Output the (x, y) coordinate of the center of the cell containing the given text.  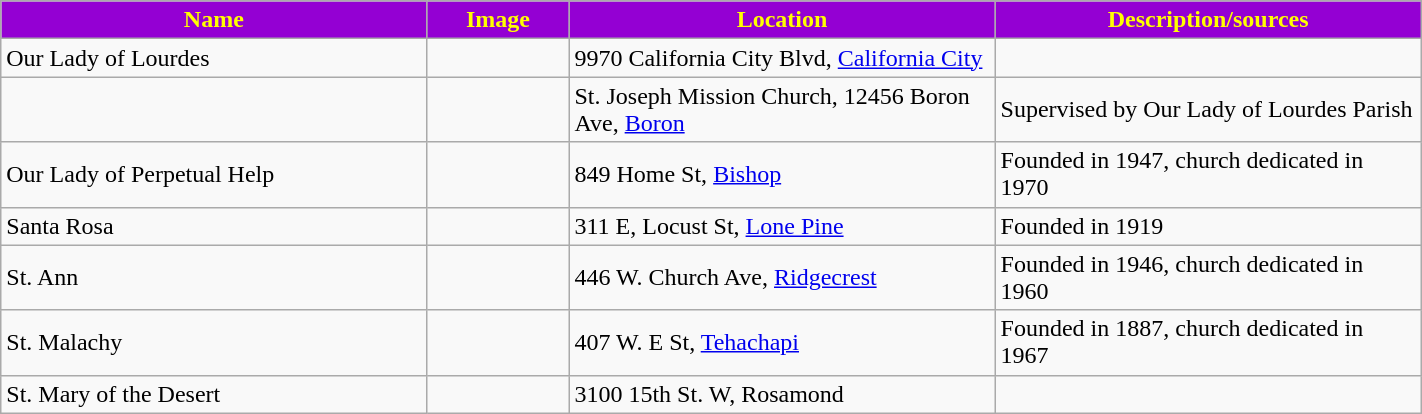
Image (498, 20)
Founded in 1947, church dedicated in 1970 (1208, 174)
St. Joseph Mission Church, 12456 Boron Ave, Boron (782, 110)
St. Malachy (214, 342)
Supervised by Our Lady of Lourdes Parish (1208, 110)
Description/sources (1208, 20)
3100 15th St. W, Rosamond (782, 394)
Founded in 1946, church dedicated in 1960 (1208, 278)
St. Ann (214, 278)
407 W. E St, Tehachapi (782, 342)
Founded in 1919 (1208, 226)
849 Home St, Bishop (782, 174)
Our Lady of Perpetual Help (214, 174)
Santa Rosa (214, 226)
Founded in 1887, church dedicated in 1967 (1208, 342)
Location (782, 20)
St. Mary of the Desert (214, 394)
Name (214, 20)
Our Lady of Lourdes (214, 58)
446 W. Church Ave, Ridgecrest (782, 278)
311 E, Locust St, Lone Pine (782, 226)
9970 California City Blvd, California City (782, 58)
